Provide the (x, y) coordinate of the cell's center where the given text is located.  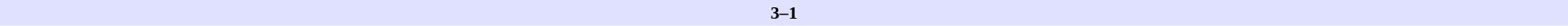
3–1 (784, 13)
